Pinpoint the cell where the given text exists, returning its (x, y) midpoint coordinate. 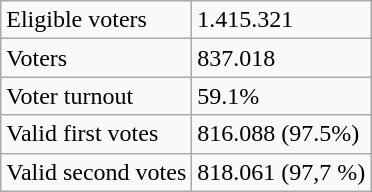
816.088 (97.5%) (282, 134)
Valid second votes (96, 172)
837.018 (282, 58)
Eligible voters (96, 20)
1.415.321 (282, 20)
Voters (96, 58)
59.1% (282, 96)
818.061 (97,7 %) (282, 172)
Voter turnout (96, 96)
Valid first votes (96, 134)
